Search for the cell housing the specified text and yield its (x, y) center coordinate. 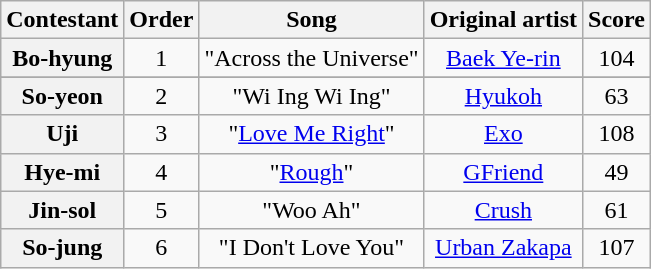
49 (617, 172)
"Wi Ing Wi Ing" (312, 96)
So-yeon (62, 96)
108 (617, 134)
"I Don't Love You" (312, 248)
Jin-sol (62, 210)
Contestant (62, 20)
Song (312, 20)
Hye-mi (62, 172)
"Love Me Right" (312, 134)
Bo-hyung (62, 58)
GFriend (503, 172)
Hyukoh (503, 96)
Baek Ye-rin (503, 58)
107 (617, 248)
104 (617, 58)
3 (162, 134)
Urban Zakapa (503, 248)
Exo (503, 134)
Order (162, 20)
"Across the Universe" (312, 58)
Crush (503, 210)
61 (617, 210)
6 (162, 248)
2 (162, 96)
Uji (62, 134)
4 (162, 172)
So-jung (62, 248)
Original artist (503, 20)
"Woo Ah" (312, 210)
Score (617, 20)
63 (617, 96)
1 (162, 58)
5 (162, 210)
"Rough" (312, 172)
